Extract the (x, y) coordinate from the center of the cell holding the provided text.  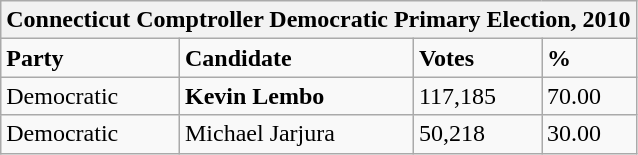
Michael Jarjura (296, 134)
% (590, 58)
117,185 (477, 96)
Party (90, 58)
50,218 (477, 134)
Candidate (296, 58)
Votes (477, 58)
70.00 (590, 96)
30.00 (590, 134)
Kevin Lembo (296, 96)
Connecticut Comptroller Democratic Primary Election, 2010 (318, 20)
